Scan for the cell matching the given text and deliver its [X, Y] coordinate at center. 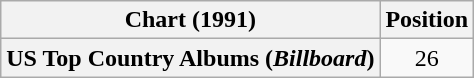
US Top Country Albums (Billboard) [190, 58]
26 [427, 58]
Chart (1991) [190, 20]
Position [427, 20]
